Search for the cell housing the specified text and yield its [X, Y] center coordinate. 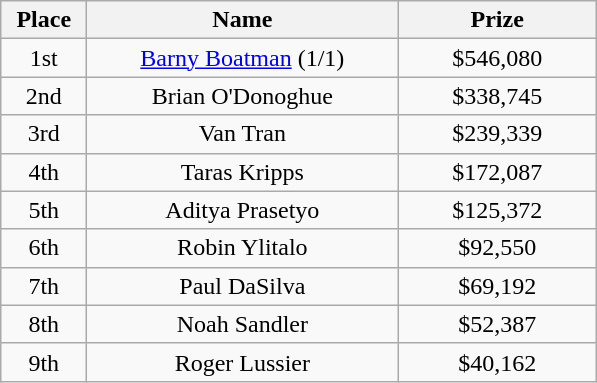
8th [44, 324]
Prize [498, 20]
$338,745 [498, 96]
$92,550 [498, 248]
Roger Lussier [242, 362]
6th [44, 248]
Aditya Prasetyo [242, 210]
7th [44, 286]
Barny Boatman (1/1) [242, 58]
2nd [44, 96]
Name [242, 20]
$69,192 [498, 286]
$52,387 [498, 324]
1st [44, 58]
$125,372 [498, 210]
Taras Kripps [242, 172]
Van Tran [242, 134]
9th [44, 362]
$239,339 [498, 134]
$546,080 [498, 58]
Noah Sandler [242, 324]
Brian O'Donoghue [242, 96]
5th [44, 210]
$40,162 [498, 362]
4th [44, 172]
Paul DaSilva [242, 286]
3rd [44, 134]
Place [44, 20]
$172,087 [498, 172]
Robin Ylitalo [242, 248]
